Locate the cell with the specified text and output its (X, Y) center coordinate. 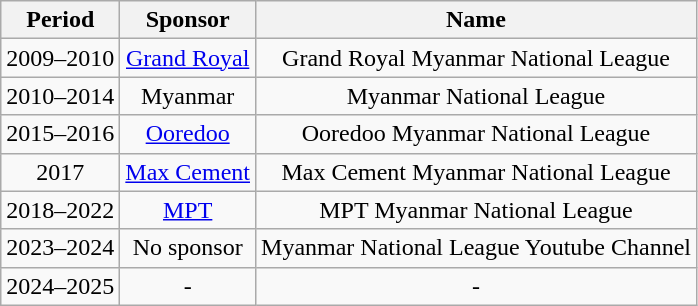
2015–2016 (60, 134)
Max Cement (188, 172)
Ooredoo Myanmar National League (476, 134)
2024–2025 (60, 286)
MPT (188, 210)
Sponsor (188, 20)
No sponsor (188, 248)
Name (476, 20)
2017 (60, 172)
MPT Myanmar National League (476, 210)
Ooredoo (188, 134)
2010–2014 (60, 96)
Max Cement Myanmar National League (476, 172)
2018–2022 (60, 210)
Myanmar National League (476, 96)
Myanmar (188, 96)
Grand Royal (188, 58)
2009–2010 (60, 58)
Myanmar National League Youtube Channel (476, 248)
Grand Royal Myanmar National League (476, 58)
2023–2024 (60, 248)
Period (60, 20)
